Return (x, y) of the center of cell containing provided text 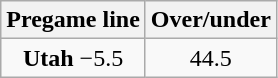
Over/under (210, 20)
Utah −5.5 (74, 58)
44.5 (210, 58)
Pregame line (74, 20)
